Search for the cell housing the specified text and yield its [X, Y] center coordinate. 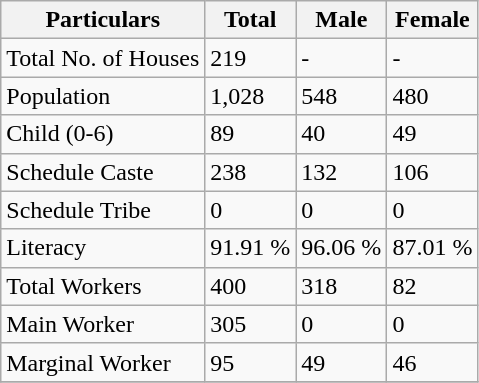
132 [342, 172]
Particulars [103, 20]
82 [432, 286]
Male [342, 20]
Female [432, 20]
318 [342, 286]
Marginal Worker [103, 362]
Total Workers [103, 286]
1,028 [250, 96]
89 [250, 134]
95 [250, 362]
40 [342, 134]
Main Worker [103, 324]
548 [342, 96]
91.91 % [250, 248]
106 [432, 172]
Schedule Caste [103, 172]
87.01 % [432, 248]
Schedule Tribe [103, 210]
Total [250, 20]
Population [103, 96]
400 [250, 286]
219 [250, 58]
46 [432, 362]
96.06 % [342, 248]
Child (0-6) [103, 134]
238 [250, 172]
Total No. of Houses [103, 58]
305 [250, 324]
Literacy [103, 248]
480 [432, 96]
